Detect which cell encompasses the target text, then output its (X, Y) center coordinate. 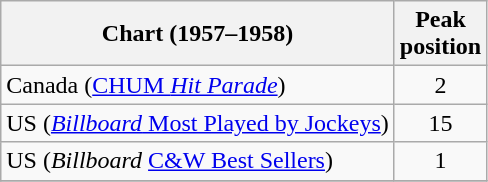
Canada (CHUM Hit Parade) (198, 85)
Chart (1957–1958) (198, 34)
US (Billboard Most Played by Jockeys) (198, 123)
15 (440, 123)
Peakposition (440, 34)
US (Billboard C&W Best Sellers) (198, 161)
1 (440, 161)
2 (440, 85)
